Find where the given text appears and provide that cell's center as [x, y] coordinate. 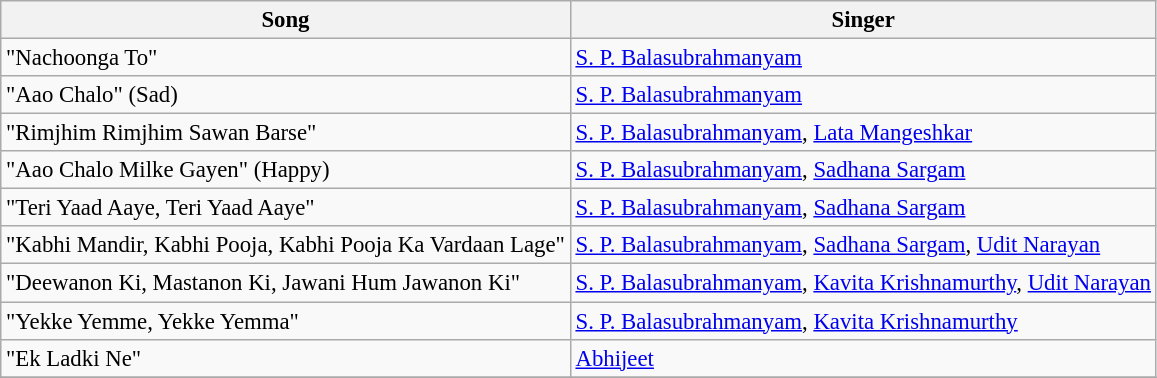
"Ek Ladki Ne" [286, 358]
"Rimjhim Rimjhim Sawan Barse" [286, 133]
"Yekke Yemme, Yekke Yemma" [286, 321]
"Aao Chalo" (Sad) [286, 95]
"Deewanon Ki, Mastanon Ki, Jawani Hum Jawanon Ki" [286, 283]
Song [286, 20]
Abhijeet [863, 358]
S. P. Balasubrahmanyam, Kavita Krishnamurthy, Udit Narayan [863, 283]
Singer [863, 20]
S. P. Balasubrahmanyam, Lata Mangeshkar [863, 133]
"Teri Yaad Aaye, Teri Yaad Aaye" [286, 208]
S. P. Balasubrahmanyam, Kavita Krishnamurthy [863, 321]
"Kabhi Mandir, Kabhi Pooja, Kabhi Pooja Ka Vardaan Lage" [286, 245]
"Nachoonga To" [286, 58]
S. P. Balasubrahmanyam, Sadhana Sargam, Udit Narayan [863, 245]
"Aao Chalo Milke Gayen" (Happy) [286, 170]
